Return the (x, y) coordinate for the center point of the cell that contains the specified text.  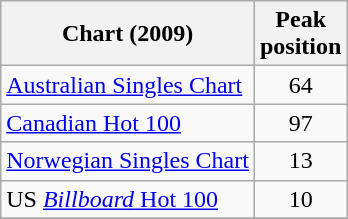
64 (300, 85)
97 (300, 123)
US Billboard Hot 100 (128, 199)
10 (300, 199)
Peakposition (300, 34)
Australian Singles Chart (128, 85)
Canadian Hot 100 (128, 123)
Chart (2009) (128, 34)
13 (300, 161)
Norwegian Singles Chart (128, 161)
